From the cell containing the given text, extract its center point as [X, Y] coordinate. 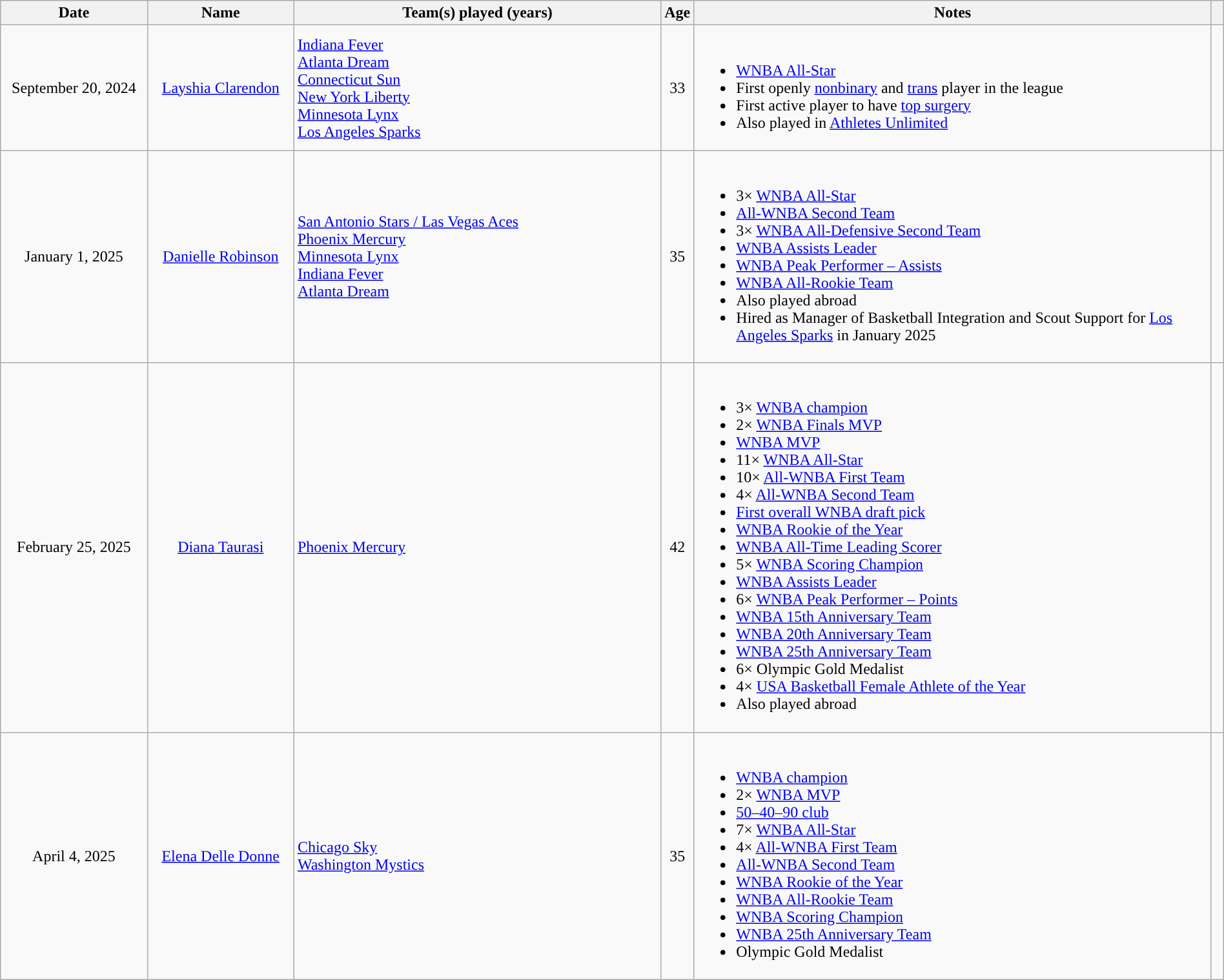
Team(s) played (years) [477, 13]
Indiana Fever Atlanta Dream Connecticut Sun New York Liberty Minnesota Lynx Los Angeles Sparks [477, 88]
Phoenix Mercury [477, 547]
Elena Delle Donne [221, 856]
Layshia Clarendon [221, 88]
Notes [953, 13]
Danielle Robinson [221, 257]
April 4, 2025 [74, 856]
Date [74, 13]
January 1, 2025 [74, 257]
33 [678, 88]
September 20, 2024 [74, 88]
WNBA All-Star First openly nonbinary and trans player in the leagueFirst active player to have top surgeryAlso played in Athletes Unlimited [953, 88]
Diana Taurasi [221, 547]
Chicago Sky Washington Mystics [477, 856]
Name [221, 13]
San Antonio Stars / Las Vegas Aces Phoenix Mercury Minnesota Lynx Indiana Fever Atlanta Dream [477, 257]
42 [678, 547]
February 25, 2025 [74, 547]
Age [678, 13]
